Pinpoint the cell where the given text exists, returning its [x, y] midpoint coordinate. 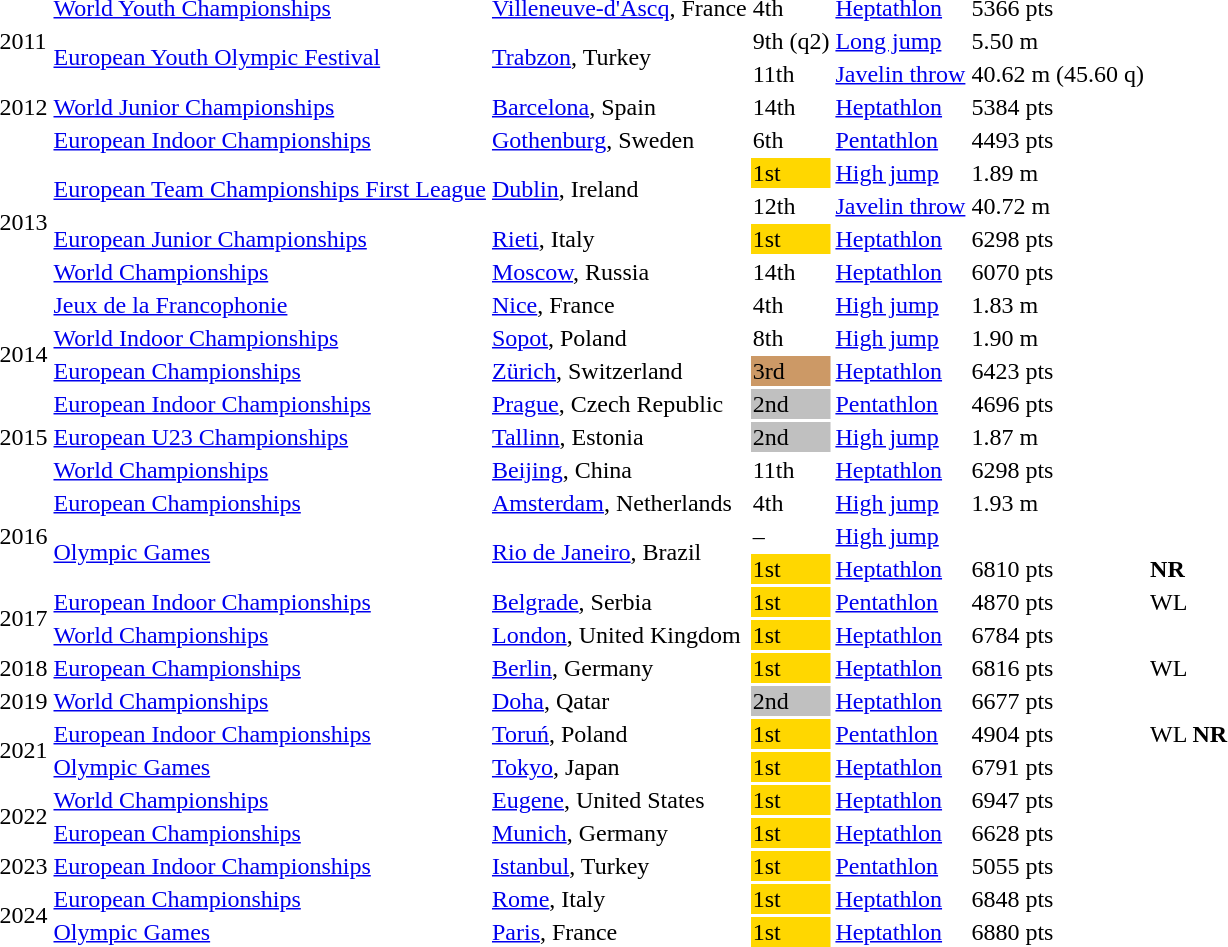
Tokyo, Japan [619, 767]
6880 pts [1058, 932]
Amsterdam, Netherlands [619, 503]
Toruń, Poland [619, 734]
Paris, France [619, 932]
Rome, Italy [619, 899]
Rieti, Italy [619, 239]
World Junior Championships [270, 107]
3rd [791, 371]
World Indoor Championships [270, 338]
– [791, 536]
40.72 m [1058, 206]
Sopot, Poland [619, 338]
6070 pts [1058, 272]
5.50 m [1058, 41]
6423 pts [1058, 371]
6th [791, 140]
6810 pts [1058, 569]
6848 pts [1058, 899]
1.90 m [1058, 338]
1.89 m [1058, 173]
12th [791, 206]
European Team Championships First League [270, 190]
4904 pts [1058, 734]
4696 pts [1058, 404]
6947 pts [1058, 800]
8th [791, 338]
Berlin, Germany [619, 668]
6628 pts [1058, 833]
4493 pts [1058, 140]
Belgrade, Serbia [619, 602]
Munich, Germany [619, 833]
6784 pts [1058, 635]
European Junior Championships [270, 239]
5055 pts [1058, 866]
Long jump [900, 41]
Dublin, Ireland [619, 190]
Doha, Qatar [619, 701]
Rio de Janeiro, Brazil [619, 552]
5384 pts [1058, 107]
Eugene, United States [619, 800]
Moscow, Russia [619, 272]
6791 pts [1058, 767]
Zürich, Switzerland [619, 371]
6816 pts [1058, 668]
4870 pts [1058, 602]
Gothenburg, Sweden [619, 140]
Trabzon, Turkey [619, 58]
1.83 m [1058, 305]
European U23 Championships [270, 437]
1.93 m [1058, 503]
Prague, Czech Republic [619, 404]
Jeux de la Francophonie [270, 305]
Tallinn, Estonia [619, 437]
9th (q2) [791, 41]
40.62 m (45.60 q) [1058, 74]
Barcelona, Spain [619, 107]
European Youth Olympic Festival [270, 58]
Nice, France [619, 305]
Beijing, China [619, 470]
Istanbul, Turkey [619, 866]
London, United Kingdom [619, 635]
1.87 m [1058, 437]
6677 pts [1058, 701]
